Provide the (X, Y) coordinate of the cell's center where the given text is located.  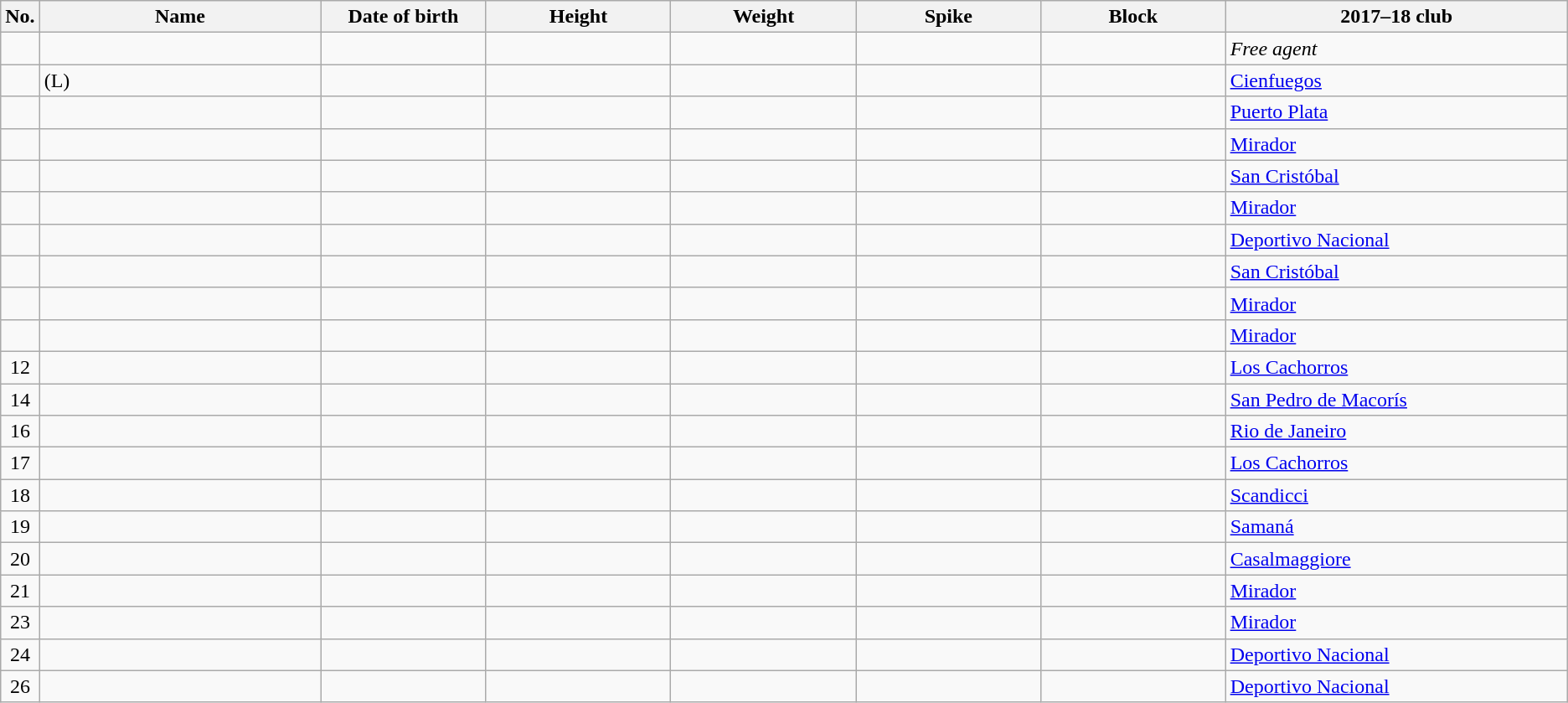
2017–18 club (1396, 17)
17 (20, 463)
Height (578, 17)
16 (20, 432)
18 (20, 495)
Scandicci (1396, 495)
Block (1134, 17)
21 (20, 591)
Free agent (1396, 49)
26 (20, 686)
Name (180, 17)
Cienfuegos (1396, 80)
12 (20, 367)
20 (20, 559)
(L) (180, 80)
Puerto Plata (1396, 112)
19 (20, 527)
Casalmaggiore (1396, 559)
Date of birth (404, 17)
Rio de Janeiro (1396, 432)
24 (20, 654)
Samaná (1396, 527)
Weight (764, 17)
San Pedro de Macorís (1396, 400)
14 (20, 400)
No. (20, 17)
Spike (948, 17)
23 (20, 623)
